Detect which cell encompasses the target text, then output its (x, y) center coordinate. 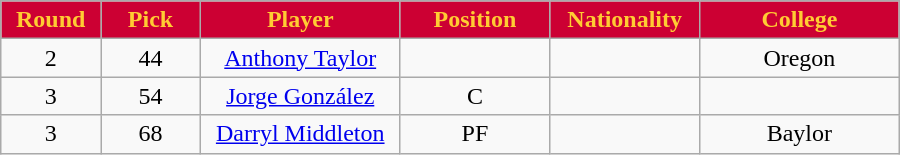
44 (151, 58)
College (800, 20)
Pick (151, 20)
C (475, 96)
Round (51, 20)
PF (475, 134)
Nationality (625, 20)
68 (151, 134)
2 (51, 58)
Darryl Middleton (300, 134)
Player (300, 20)
54 (151, 96)
Baylor (800, 134)
Anthony Taylor (300, 58)
Oregon (800, 58)
Jorge González (300, 96)
Position (475, 20)
